Provide the (X, Y) coordinate of the cell's center where the given text is located.  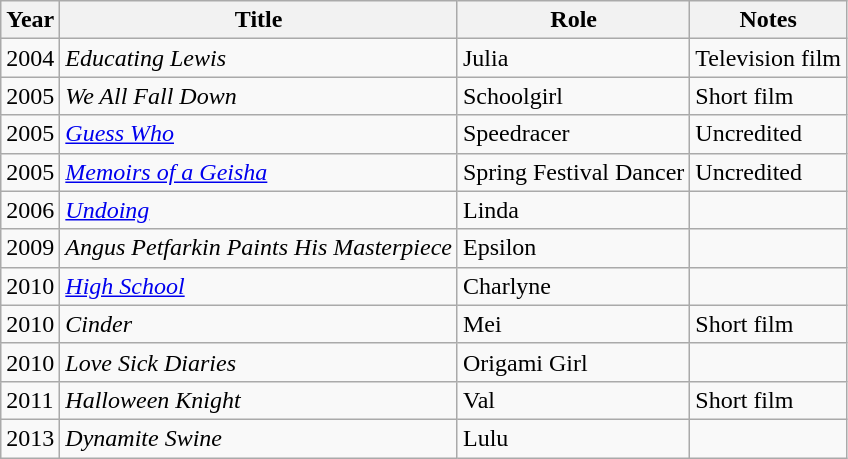
Angus Petfarkin Paints His Masterpiece (259, 248)
Undoing (259, 210)
2004 (30, 58)
Julia (573, 58)
Educating Lewis (259, 58)
Epsilon (573, 248)
Year (30, 20)
2009 (30, 248)
Dynamite Swine (259, 438)
We All Fall Down (259, 96)
Cinder (259, 324)
2011 (30, 400)
Love Sick Diaries (259, 362)
Guess Who (259, 134)
Schoolgirl (573, 96)
Role (573, 20)
High School (259, 286)
Origami Girl (573, 362)
Mei (573, 324)
Speedracer (573, 134)
2013 (30, 438)
2006 (30, 210)
Memoirs of a Geisha (259, 172)
Title (259, 20)
Charlyne (573, 286)
Television film (768, 58)
Linda (573, 210)
Halloween Knight (259, 400)
Val (573, 400)
Spring Festival Dancer (573, 172)
Notes (768, 20)
Lulu (573, 438)
